Provide the [X, Y] coordinate of the cell's center where the given text is located.  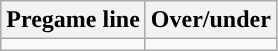
Over/under [210, 20]
Pregame line [74, 20]
